Locate the cell with the specified text and output its [X, Y] center coordinate. 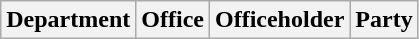
Department [68, 20]
Officeholder [279, 20]
Office [173, 20]
Party [384, 20]
